Find where the given text appears and provide that cell's center as [X, Y] coordinate. 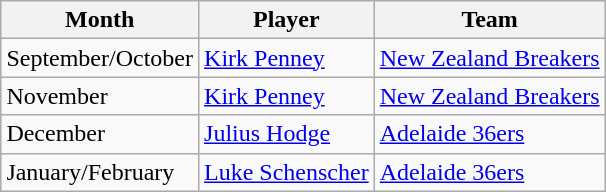
December [100, 134]
September/October [100, 58]
Luke Schenscher [287, 172]
Player [287, 20]
Team [490, 20]
January/February [100, 172]
Month [100, 20]
November [100, 96]
Julius Hodge [287, 134]
